Find where the given text appears and provide that cell's center as [X, Y] coordinate. 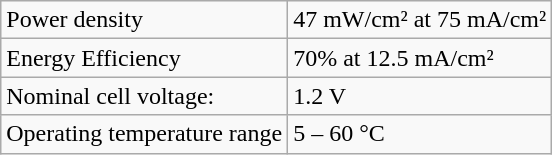
Power density [144, 20]
5 – 60 °C [420, 134]
1.2 V [420, 96]
Nominal cell voltage: [144, 96]
70% at 12.5 mA/cm² [420, 58]
Operating temperature range [144, 134]
Energy Efficiency [144, 58]
47 mW/cm² at 75 mA/cm² [420, 20]
